Capture the cell that displays the provided text and extract its [x, y] central coordinate. 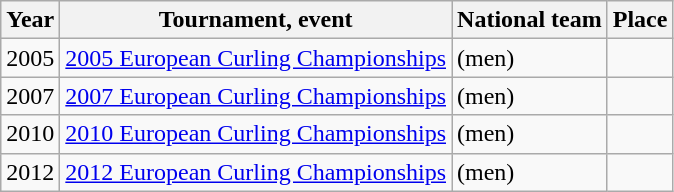
2010 European Curling Championships [256, 134]
2007 [30, 96]
National team [530, 20]
Year [30, 20]
Place [640, 20]
2005 European Curling Championships [256, 58]
2012 [30, 172]
2012 European Curling Championships [256, 172]
Tournament, event [256, 20]
2007 European Curling Championships [256, 96]
2010 [30, 134]
2005 [30, 58]
